Determine the (x, y) coordinate at the center of the cell enclosing the given text.  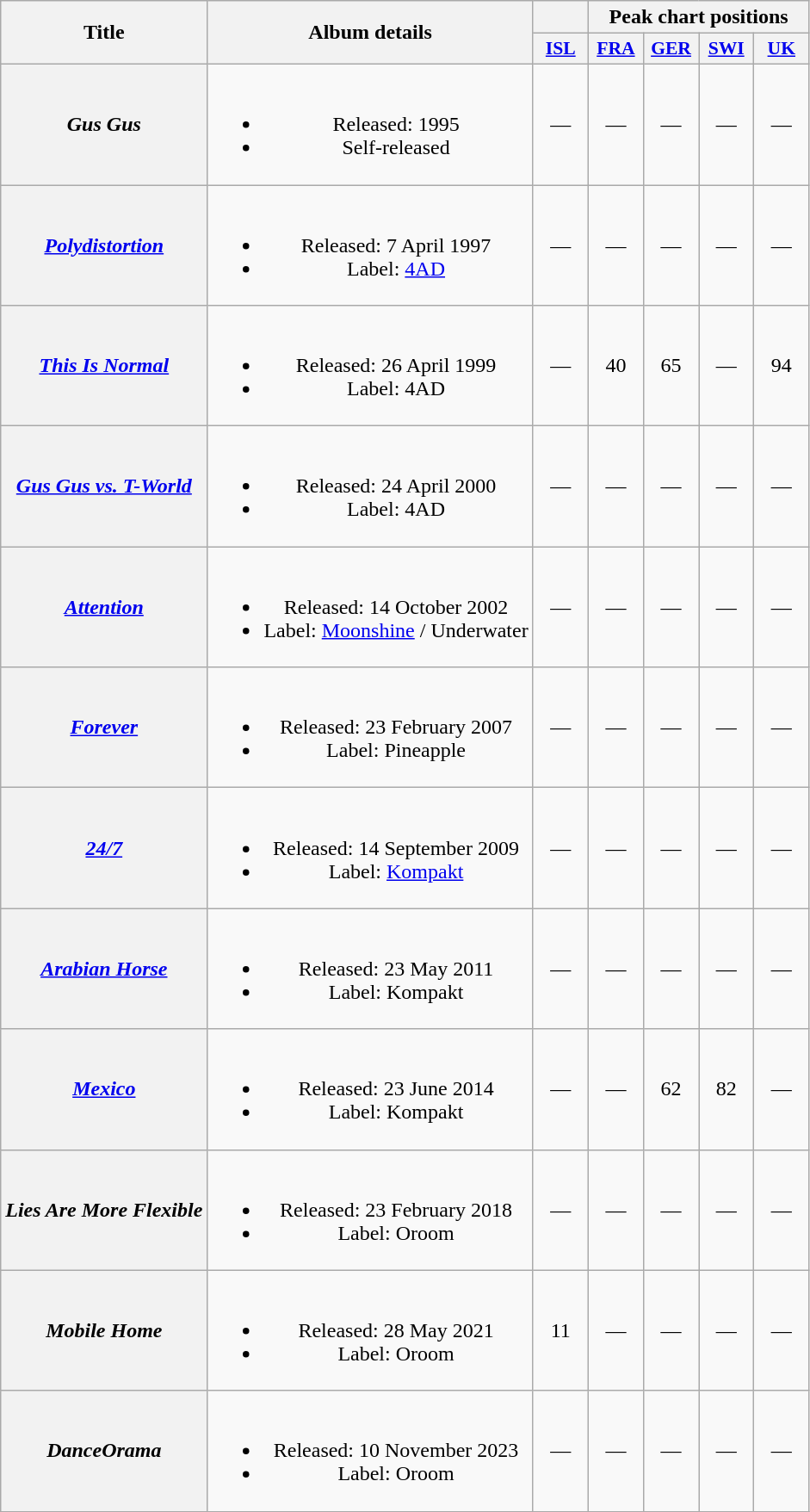
Peak chart positions (698, 17)
FRA (615, 49)
94 (782, 366)
Title (104, 33)
Gus Gus (104, 124)
Released: 23 February 2018Label: Oroom (370, 1210)
Lies Are More Flexible (104, 1210)
Released: 23 February 2007Label: Pineapple (370, 728)
Mexico (104, 1089)
Attention (104, 607)
40 (615, 366)
Released: 7 April 1997Label: 4AD (370, 245)
Album details (370, 33)
82 (727, 1089)
Gus Gus vs. T-World (104, 486)
DanceOrama (104, 1451)
Released: 10 November 2023Label: Oroom (370, 1451)
11 (560, 1330)
Forever (104, 728)
Polydistortion (104, 245)
This Is Normal (104, 366)
62 (671, 1089)
24/7 (104, 848)
Arabian Horse (104, 969)
Mobile Home (104, 1330)
UK (782, 49)
65 (671, 366)
Released: 23 June 2014Label: Kompakt (370, 1089)
Released: 24 April 2000Label: 4AD (370, 486)
GER (671, 49)
Released: 23 May 2011Label: Kompakt (370, 969)
Released: 26 April 1999Label: 4AD (370, 366)
ISL (560, 49)
Released: 14 October 2002Label: Moonshine / Underwater (370, 607)
Released: 14 September 2009Label: Kompakt (370, 848)
SWI (727, 49)
Released: 28 May 2021Label: Oroom (370, 1330)
Released: 1995Self-released (370, 124)
